Output the (x, y) coordinate of the center of the cell containing the given text.  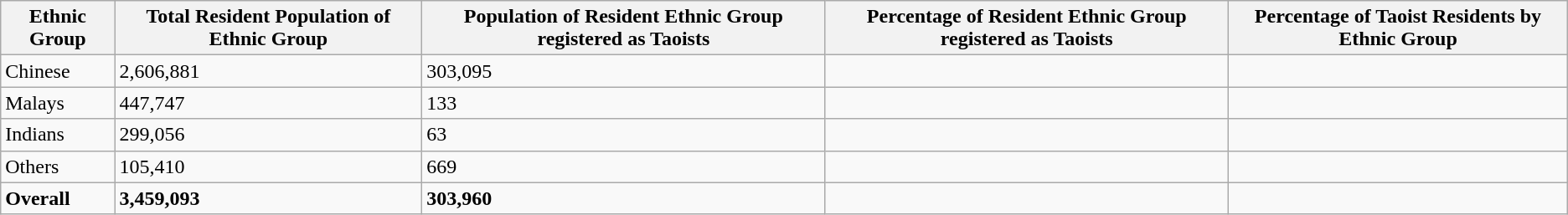
Chinese (58, 71)
303,095 (623, 71)
133 (623, 103)
Indians (58, 135)
2,606,881 (268, 71)
Overall (58, 198)
Malays (58, 103)
Percentage of Taoist Residents by Ethnic Group (1399, 28)
Population of Resident Ethnic Group registered as Taoists (623, 28)
669 (623, 166)
105,410 (268, 166)
Total Resident Population of Ethnic Group (268, 28)
447,747 (268, 103)
Percentage of Resident Ethnic Group registered as Taoists (1027, 28)
63 (623, 135)
299,056 (268, 135)
Ethnic Group (58, 28)
3,459,093 (268, 198)
Others (58, 166)
303,960 (623, 198)
